For the text-containing cell, return its midpoint in [x, y] coordinate format. 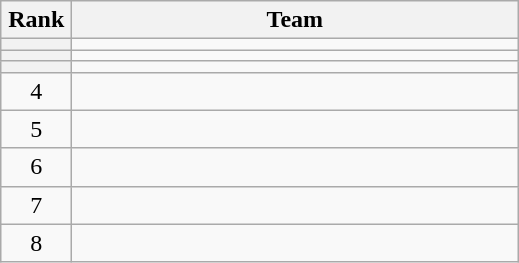
5 [36, 129]
Rank [36, 20]
4 [36, 91]
8 [36, 243]
6 [36, 167]
7 [36, 205]
Team [295, 20]
